Capture the cell that displays the provided text and extract its (X, Y) central coordinate. 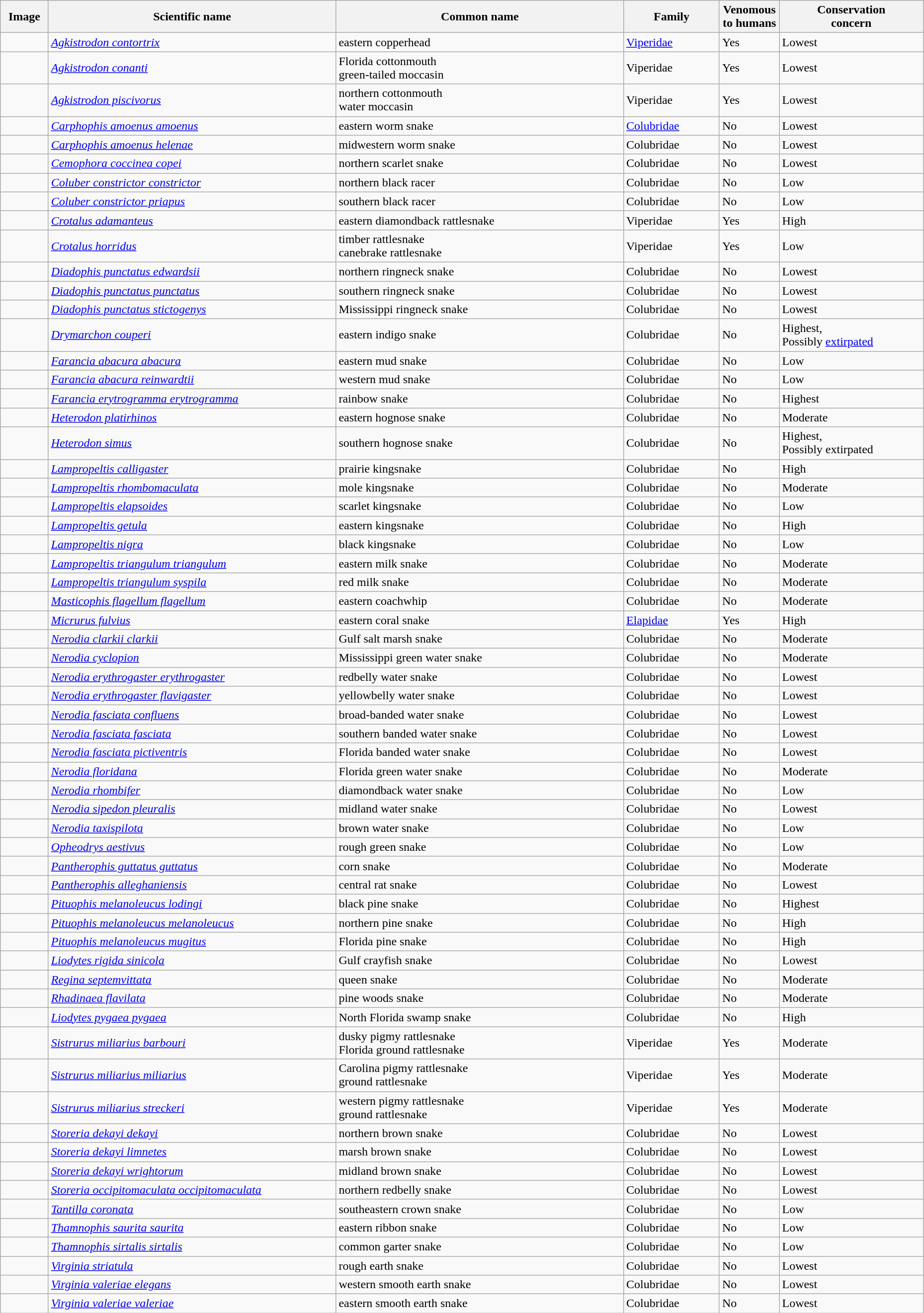
Family (672, 17)
dusky pigmy rattlesnakeFlorida ground rattlesnake (480, 1043)
Conservationconcern (851, 17)
Florida banded water snake (480, 752)
Cemophora coccinea copei (192, 164)
Heterodon platirhinos (192, 417)
Carphophis amoenus helenae (192, 145)
midland brown snake (480, 1171)
redbelly water snake (480, 677)
western mud snake (480, 380)
mole kingsnake (480, 488)
Storeria dekayi limnetes (192, 1152)
corn snake (480, 866)
Image (24, 17)
southern black racer (480, 201)
midwestern worm snake (480, 145)
Pantherophis guttatus guttatus (192, 866)
red milk snake (480, 582)
Drymarchon couperi (192, 335)
Farancia erytrogramma erytrogramma (192, 399)
Pituophis melanoleucus melanoleucus (192, 923)
eastern smooth earth snake (480, 1304)
Opheodrys aestivus (192, 847)
Nerodia erythrogaster erythrogaster (192, 677)
Thamnophis sirtalis sirtalis (192, 1246)
Agkistrodon contortrix (192, 42)
Nerodia erythrogaster flavigaster (192, 696)
northern cottonmouthwater moccasin (480, 100)
common garter snake (480, 1246)
eastern diamondback rattlesnake (480, 220)
southern ringneck snake (480, 291)
pine woods snake (480, 998)
Rhadinaea flavilata (192, 998)
brown water snake (480, 828)
Nerodia rhombifer (192, 790)
timber rattlesnakecanebrake rattlesnake (480, 246)
Pituophis melanoleucus lodingi (192, 903)
eastern mud snake (480, 361)
rough green snake (480, 847)
Elapidae (672, 620)
Storeria dekayi dekayi (192, 1133)
marsh brown snake (480, 1152)
Lampropeltis calligaster (192, 469)
northern redbelly snake (480, 1190)
northern pine snake (480, 923)
Pituophis melanoleucus mugitus (192, 942)
Diadophis punctatus stictogenys (192, 310)
Tantilla coronata (192, 1209)
Storeria dekayi wrightorum (192, 1171)
Diadophis punctatus edwardsii (192, 271)
eastern indigo snake (480, 335)
Coluber constrictor constrictor (192, 182)
Florida pine snake (480, 942)
Crotalus horridus (192, 246)
black pine snake (480, 903)
Crotalus adamanteus (192, 220)
Nerodia cyclopion (192, 658)
Scientific name (192, 17)
rough earth snake (480, 1266)
northern black racer (480, 182)
midland water snake (480, 809)
Lampropeltis triangulum syspila (192, 582)
Virginia valeriae elegans (192, 1285)
Florida cottonmouthgreen-tailed moccasin (480, 68)
Heterodon simus (192, 443)
eastern worm snake (480, 126)
Gulf salt marsh snake (480, 639)
North Florida swamp snake (480, 1017)
Masticophis flagellum flagellum (192, 601)
Nerodia clarkii clarkii (192, 639)
Farancia abacura abacura (192, 361)
Florida green water snake (480, 771)
eastern milk snake (480, 563)
northern ringneck snake (480, 271)
Virginia striatula (192, 1266)
Agkistrodon conanti (192, 68)
diamondback water snake (480, 790)
Venomous to humans (749, 17)
western smooth earth snake (480, 1285)
Nerodia fasciata pictiventris (192, 752)
Liodytes pygaea pygaea (192, 1017)
northern brown snake (480, 1133)
black kingsnake (480, 544)
rainbow snake (480, 399)
Lampropeltis elapsoides (192, 506)
Diadophis punctatus punctatus (192, 291)
eastern coral snake (480, 620)
eastern hognose snake (480, 417)
western pigmy rattlesnakeground rattlesnake (480, 1107)
Lampropeltis triangulum triangulum (192, 563)
Common name (480, 17)
Liodytes rigida sinicola (192, 961)
Sistrurus miliarius barbouri (192, 1043)
Lampropeltis rhombomaculata (192, 488)
Farancia abacura reinwardtii (192, 380)
yellowbelly water snake (480, 696)
southeastern crown snake (480, 1209)
scarlet kingsnake (480, 506)
Nerodia floridana (192, 771)
southern banded water snake (480, 734)
Coluber constrictor priapus (192, 201)
Agkistrodon piscivorus (192, 100)
Storeria occipitomaculata occipitomaculata (192, 1190)
eastern kingsnake (480, 525)
Sistrurus miliarius miliarius (192, 1075)
broad-banded water snake (480, 715)
southern hognose snake (480, 443)
eastern coachwhip (480, 601)
Virginia valeriae valeriae (192, 1304)
Carolina pigmy rattlesnakeground rattlesnake (480, 1075)
Mississippi green water snake (480, 658)
Thamnophis saurita saurita (192, 1228)
Carphophis amoenus amoenus (192, 126)
prairie kingsnake (480, 469)
Lampropeltis getula (192, 525)
central rat snake (480, 885)
eastern ribbon snake (480, 1228)
Gulf crayfish snake (480, 961)
Nerodia sipedon pleuralis (192, 809)
Pantherophis alleghaniensis (192, 885)
eastern copperhead (480, 42)
queen snake (480, 980)
Nerodia fasciata confluens (192, 715)
northern scarlet snake (480, 164)
Lampropeltis nigra (192, 544)
Nerodia fasciata fasciata (192, 734)
Sistrurus miliarius streckeri (192, 1107)
Nerodia taxispilota (192, 828)
Regina septemvittata (192, 980)
Micrurus fulvius (192, 620)
Mississippi ringneck snake (480, 310)
